For the text-containing cell, return its midpoint in [X, Y] coordinate format. 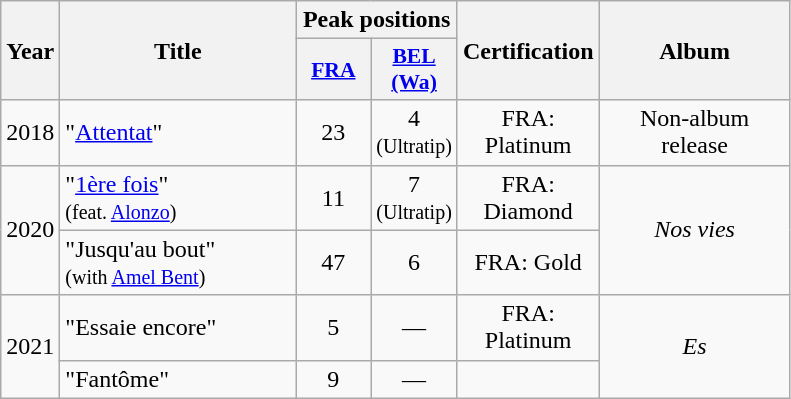
Certification [528, 50]
Title [178, 50]
2021 [30, 346]
FRA: Gold [528, 262]
FRA: Diamond [528, 198]
BEL(Wa) [414, 70]
Album [694, 50]
Es [694, 346]
5 [334, 328]
2018 [30, 132]
"Jusqu'au bout" (with Amel Bent) [178, 262]
47 [334, 262]
Nos vies [694, 230]
"Attentat" [178, 132]
2020 [30, 230]
"Essaie encore" [178, 328]
"Fantôme" [178, 379]
9 [334, 379]
4(Ultratip) [414, 132]
23 [334, 132]
Year [30, 50]
7(Ultratip) [414, 198]
Peak positions [376, 20]
Non-album release [694, 132]
6 [414, 262]
FRA [334, 70]
"1ère fois" (feat. Alonzo) [178, 198]
11 [334, 198]
